Determine the [X, Y] coordinate at the center of the cell enclosing the given text.  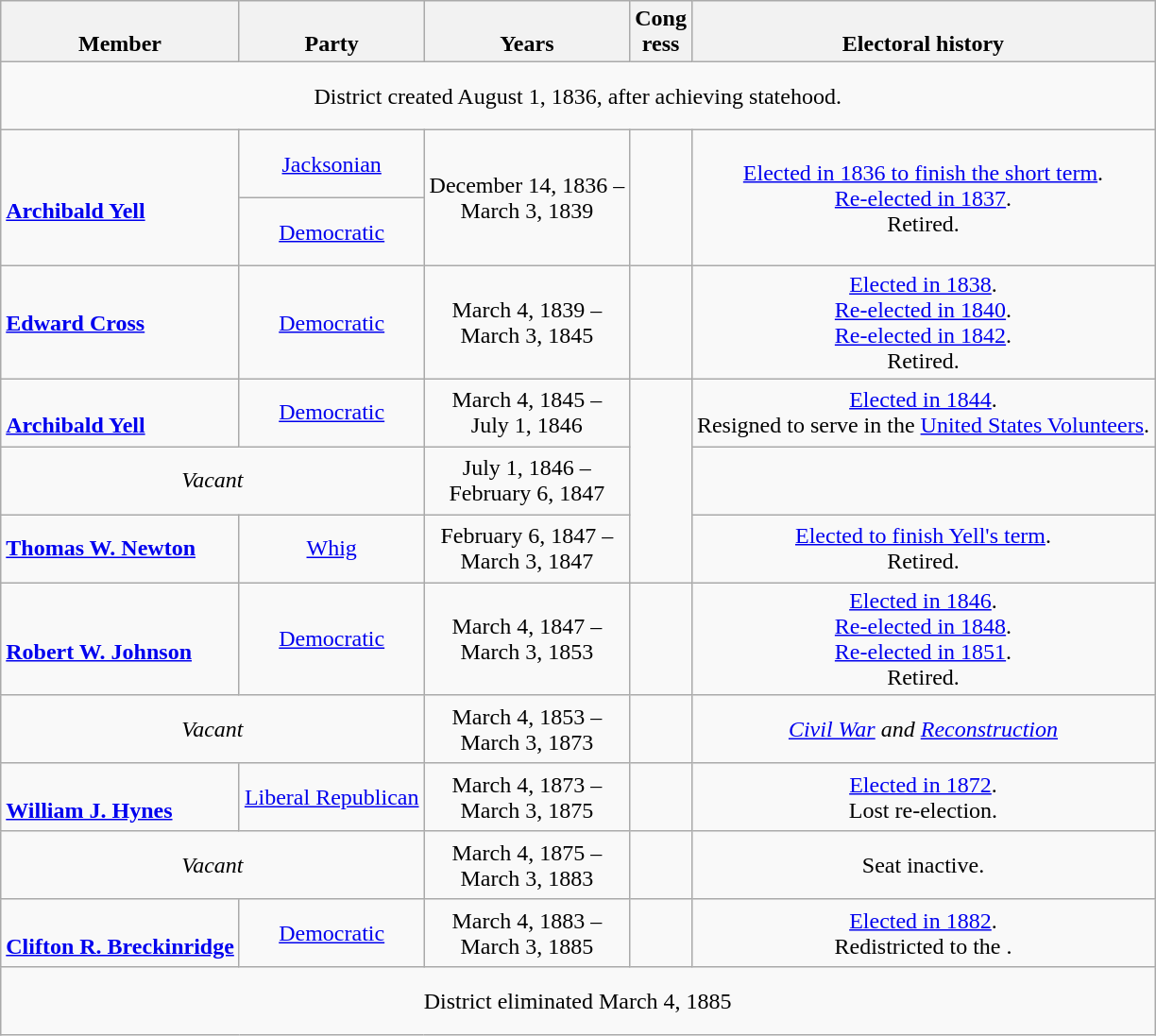
William J. Hynes [121, 797]
July 1, 1846 –February 6, 1847 [527, 481]
March 4, 1873 –March 3, 1875 [527, 797]
Seat inactive. [923, 865]
Elected to finish Yell's term.Retired. [923, 549]
Clifton R. Breckinridge [121, 933]
Years [527, 32]
March 4, 1853 –March 3, 1873 [527, 729]
Party [331, 32]
Whig [331, 549]
Elected in 1872.Lost re-election. [923, 797]
March 4, 1883 –March 3, 1885 [527, 933]
District eliminated March 4, 1885 [578, 1001]
Elected in 1836 to finish the short term.Re-elected in 1837.Retired. [923, 198]
March 4, 1845 –July 1, 1846 [527, 413]
Electoral history [923, 32]
Elected in 1846.Re-elected in 1848.Re-elected in 1851.Retired. [923, 638]
March 4, 1839 –March 3, 1845 [527, 323]
Elected in 1838.Re-elected in 1840.Re-elected in 1842.Retired. [923, 323]
March 4, 1847 –March 3, 1853 [527, 638]
Robert W. Johnson [121, 638]
March 4, 1875 –March 3, 1883 [527, 865]
Liberal Republican [331, 797]
February 6, 1847 –March 3, 1847 [527, 549]
Civil War and Reconstruction [923, 729]
December 14, 1836 –March 3, 1839 [527, 198]
District created August 1, 1836, after achieving statehood. [578, 96]
Elected in 1882.Redistricted to the . [923, 933]
Jacksonian [331, 164]
Elected in 1844.Resigned to serve in the United States Volunteers. [923, 413]
Thomas W. Newton [121, 549]
Edward Cross [121, 323]
Member [121, 32]
Congress [661, 32]
